From the cell containing the given text, extract its center point as (x, y) coordinate. 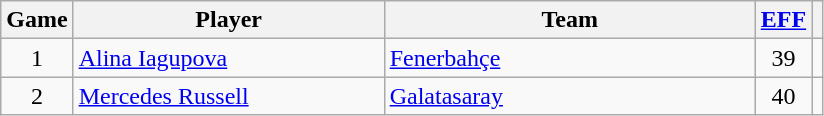
1 (37, 58)
39 (783, 58)
Alina Iagupova (228, 58)
EFF (783, 20)
Team (570, 20)
Fenerbahçe (570, 58)
Galatasaray (570, 96)
2 (37, 96)
Player (228, 20)
40 (783, 96)
Game (37, 20)
Mercedes Russell (228, 96)
